Find where the given text appears and provide that cell's center as [x, y] coordinate. 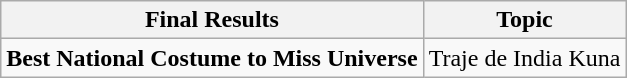
Traje de India Kuna [524, 58]
Best National Costume to Miss Universe [212, 58]
Topic [524, 20]
Final Results [212, 20]
